From the cell containing the given text, extract its center point as (X, Y) coordinate. 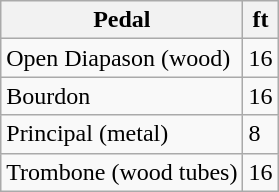
Trombone (wood tubes) (122, 172)
Open Diapason (wood) (122, 58)
8 (260, 134)
Pedal (122, 20)
Principal (metal) (122, 134)
ft (260, 20)
Bourdon (122, 96)
